Detect which cell encompasses the target text, then output its (X, Y) center coordinate. 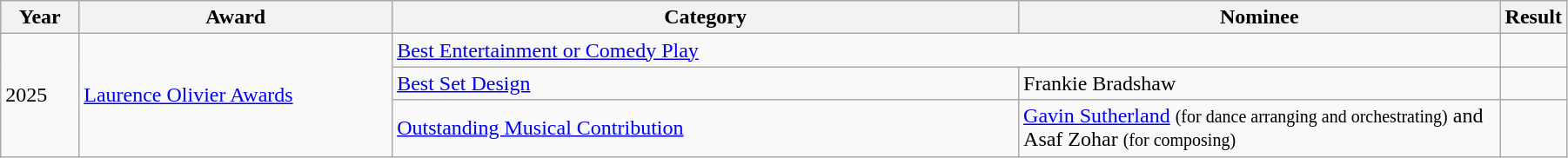
Award (236, 17)
Laurence Olivier Awards (236, 95)
2025 (40, 95)
Frankie Bradshaw (1260, 83)
Nominee (1260, 17)
Best Set Design (706, 83)
Outstanding Musical Contribution (706, 128)
Gavin Sutherland (for dance arranging and orchestrating) and Asaf Zohar (for composing) (1260, 128)
Year (40, 17)
Best Entertainment or Comedy Play (947, 50)
Result (1533, 17)
Category (706, 17)
